Scan for the cell matching the given text and deliver its [x, y] coordinate at center. 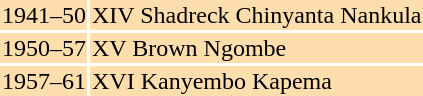
1957–61 [44, 81]
XV Brown Ngombe [257, 48]
XVI Kanyembo Kapema [257, 81]
1950–57 [44, 48]
1941–50 [44, 15]
XIV Shadreck Chinyanta Nankula [257, 15]
